Determine the (X, Y) coordinate at the center of the cell enclosing the given text.  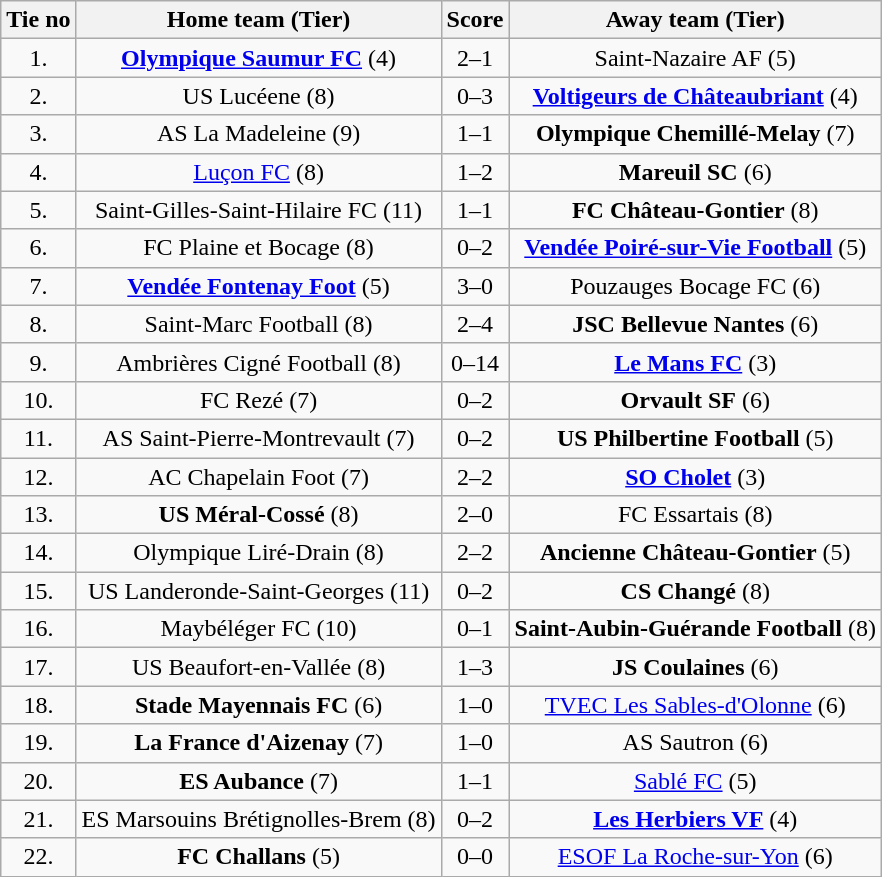
Pouzauges Bocage FC (6) (695, 286)
Home team (Tier) (258, 20)
US Beaufort-en-Vallée (8) (258, 667)
Away team (Tier) (695, 20)
Orvault SF (6) (695, 400)
ES Marsouins Brétignolles-Brem (8) (258, 819)
SO Cholet (3) (695, 477)
0–14 (475, 362)
Olympique Liré-Drain (8) (258, 553)
0–0 (475, 857)
21. (38, 819)
US Lucéene (8) (258, 96)
TVEC Les Sables-d'Olonne (6) (695, 705)
7. (38, 286)
4. (38, 172)
ESOF La Roche-sur-Yon (6) (695, 857)
CS Changé (8) (695, 591)
US Philbertine Football (5) (695, 438)
12. (38, 477)
FC Rezé (7) (258, 400)
Le Mans FC (3) (695, 362)
8. (38, 324)
FC Plaine et Bocage (8) (258, 248)
ES Aubance (7) (258, 781)
2–0 (475, 515)
10. (38, 400)
La France d'Aizenay (7) (258, 743)
Saint-Marc Football (8) (258, 324)
Luçon FC (8) (258, 172)
17. (38, 667)
22. (38, 857)
15. (38, 591)
AS La Madeleine (9) (258, 134)
11. (38, 438)
AC Chapelain Foot (7) (258, 477)
13. (38, 515)
2–1 (475, 58)
US Landeronde-Saint-Georges (11) (258, 591)
Ambrières Cigné Football (8) (258, 362)
1. (38, 58)
16. (38, 629)
5. (38, 210)
20. (38, 781)
Les Herbiers VF (4) (695, 819)
Vendée Fontenay Foot (5) (258, 286)
6. (38, 248)
Maybéléger FC (10) (258, 629)
Score (475, 20)
1–3 (475, 667)
2. (38, 96)
0–3 (475, 96)
Tie no (38, 20)
JS Coulaines (6) (695, 667)
0–1 (475, 629)
3. (38, 134)
AS Sautron (6) (695, 743)
Olympique Saumur FC (4) (258, 58)
Sablé FC (5) (695, 781)
14. (38, 553)
FC Challans (5) (258, 857)
9. (38, 362)
FC Essartais (8) (695, 515)
AS Saint-Pierre-Montrevault (7) (258, 438)
Mareuil SC (6) (695, 172)
19. (38, 743)
2–4 (475, 324)
Saint-Aubin-Guérande Football (8) (695, 629)
FC Château-Gontier (8) (695, 210)
Ancienne Château-Gontier (5) (695, 553)
Stade Mayennais FC (6) (258, 705)
Olympique Chemillé-Melay (7) (695, 134)
Voltigeurs de Châteaubriant (4) (695, 96)
Vendée Poiré-sur-Vie Football (5) (695, 248)
18. (38, 705)
JSC Bellevue Nantes (6) (695, 324)
US Méral-Cossé (8) (258, 515)
1–2 (475, 172)
Saint-Nazaire AF (5) (695, 58)
Saint-Gilles-Saint-Hilaire FC (11) (258, 210)
3–0 (475, 286)
